Detect which cell encompasses the target text, then output its (X, Y) center coordinate. 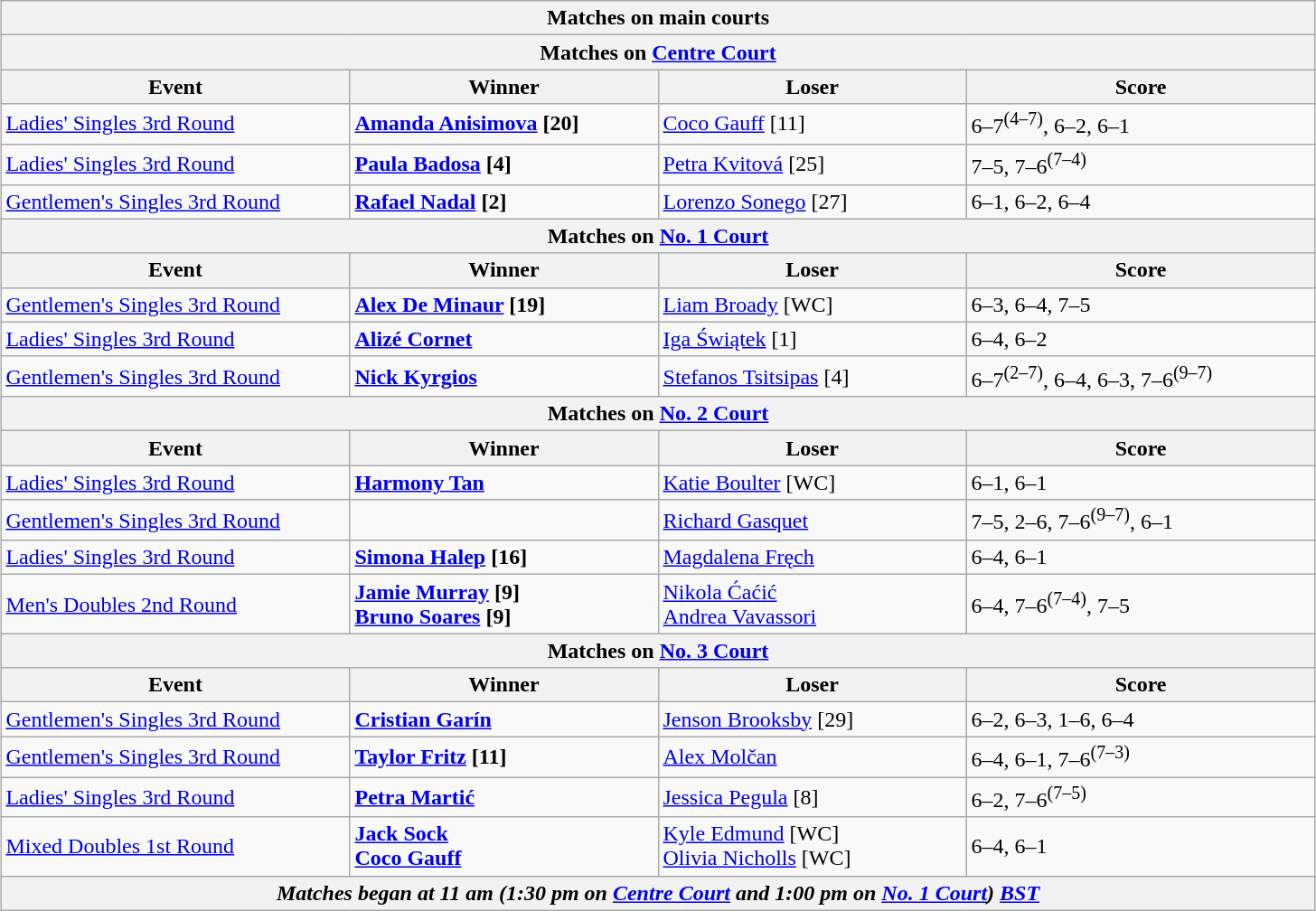
7–5, 7–6(7–4) (1141, 164)
Jessica Pegula [8] (812, 797)
Rafael Nadal [2] (504, 202)
Nikola Ćaćić Andrea Vavassori (812, 604)
6–4, 6–1, 7–6(7–3) (1141, 757)
Jamie Murray [9] Bruno Soares [9] (504, 604)
Matches on No. 1 Court (658, 236)
Matches on main courts (658, 18)
Taylor Fritz [11] (504, 757)
6–2, 6–3, 1–6, 6–4 (1141, 719)
Matches on No. 2 Court (658, 414)
Stefanos Tsitsipas [4] (812, 376)
Iga Świątek [1] (812, 339)
Petra Martić (504, 797)
Harmony Tan (504, 483)
Mixed Doubles 1st Round (175, 846)
Jack Sock Coco Gauff (504, 846)
Paula Badosa [4] (504, 164)
6–4, 7–6(7–4), 7–5 (1141, 604)
6–2, 7–6(7–5) (1141, 797)
Richard Gasquet (812, 521)
6–1, 6–1 (1141, 483)
7–5, 2–6, 7–6(9–7), 6–1 (1141, 521)
Matches on Centre Court (658, 52)
Kyle Edmund [WC] Olivia Nicholls [WC] (812, 846)
Nick Kyrgios (504, 376)
Matches on No. 3 Court (658, 651)
Coco Gauff [11] (812, 125)
Alizé Cornet (504, 339)
Liam Broady [WC] (812, 305)
6–4, 6–2 (1141, 339)
Petra Kvitová [25] (812, 164)
Jenson Brooksby [29] (812, 719)
Katie Boulter [WC] (812, 483)
6–1, 6–2, 6–4 (1141, 202)
Cristian Garín (504, 719)
Magdalena Fręch (812, 558)
Simona Halep [16] (504, 558)
Alex Molčan (812, 757)
Lorenzo Sonego [27] (812, 202)
6–3, 6–4, 7–5 (1141, 305)
Alex De Minaur [19] (504, 305)
Matches began at 11 am (1:30 pm on Centre Court and 1:00 pm on No. 1 Court) BST (658, 893)
Amanda Anisimova [20] (504, 125)
6–7(2–7), 6–4, 6–3, 7–6(9–7) (1141, 376)
6–7(4–7), 6–2, 6–1 (1141, 125)
Men's Doubles 2nd Round (175, 604)
